Detect which cell encompasses the target text, then output its (X, Y) center coordinate. 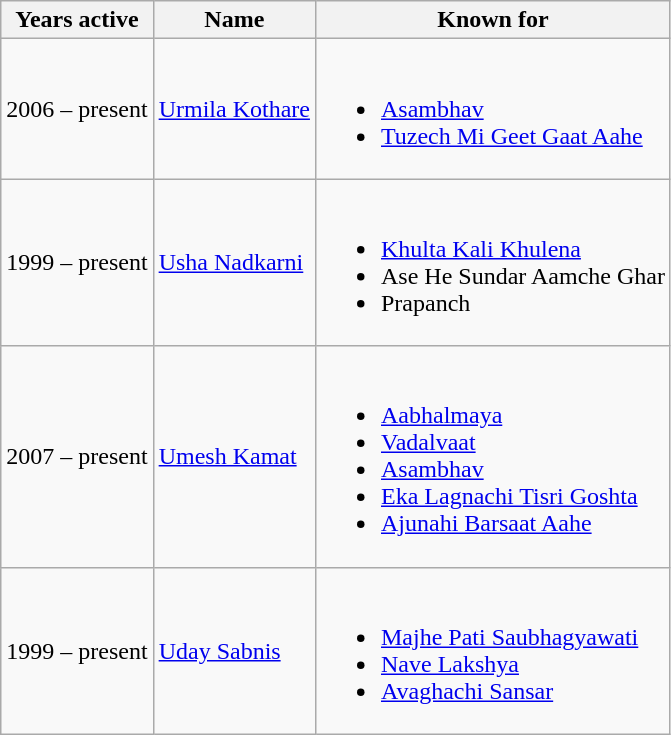
Urmila Kothare (234, 109)
Usha Nadkarni (234, 262)
Known for (492, 20)
Name (234, 20)
Years active (77, 20)
AabhalmayaVadalvaatAsambhavEka Lagnachi Tisri GoshtaAjunahi Barsaat Aahe (492, 456)
AsambhavTuzech Mi Geet Gaat Aahe (492, 109)
Umesh Kamat (234, 456)
2007 – present (77, 456)
Majhe Pati SaubhagyawatiNave LakshyaAvaghachi Sansar (492, 650)
Khulta Kali KhulenaAse He Sundar Aamche GharPrapanch (492, 262)
Uday Sabnis (234, 650)
2006 – present (77, 109)
